Locate the cell with the specified text and output its (X, Y) center coordinate. 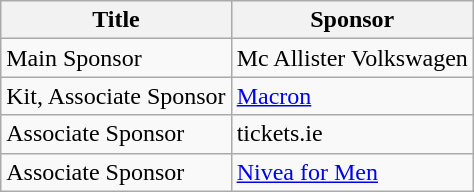
Macron (352, 96)
Main Sponsor (116, 58)
Nivea for Men (352, 172)
Mc Allister Volkswagen (352, 58)
tickets.ie (352, 134)
Sponsor (352, 20)
Title (116, 20)
Kit, Associate Sponsor (116, 96)
